Provide the (X, Y) coordinate of the cell's center where the given text is located.  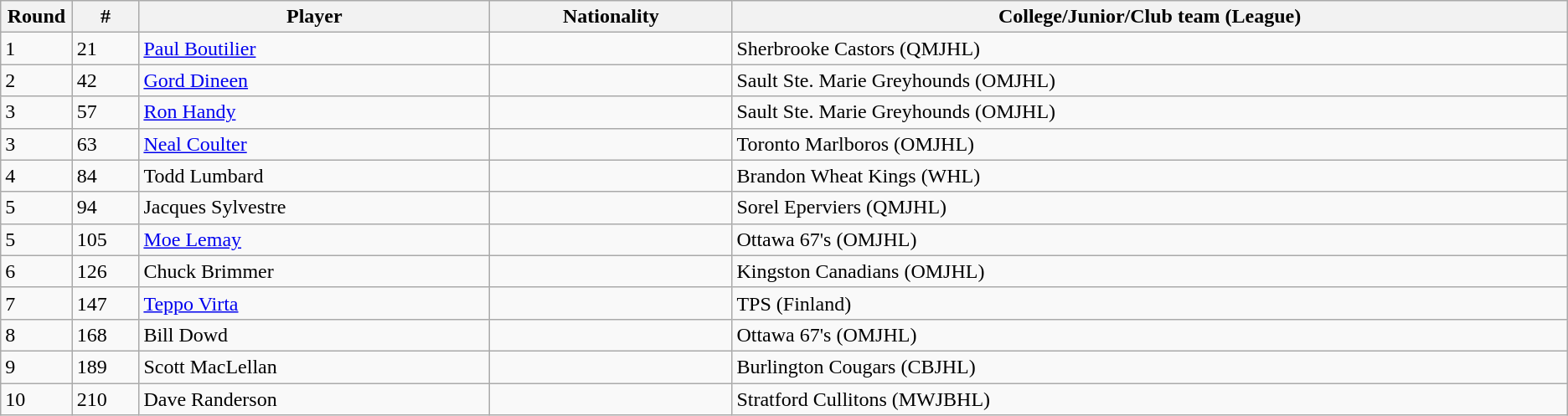
7 (37, 303)
Teppo Virta (315, 303)
84 (106, 176)
Dave Randerson (315, 399)
189 (106, 367)
College/Junior/Club team (League) (1149, 17)
Todd Lumbard (315, 176)
147 (106, 303)
Bill Dowd (315, 335)
Burlington Cougars (CBJHL) (1149, 367)
Stratford Cullitons (MWJBHL) (1149, 399)
Sherbrooke Castors (QMJHL) (1149, 49)
8 (37, 335)
Gord Dineen (315, 80)
Paul Boutilier (315, 49)
6 (37, 271)
9 (37, 367)
42 (106, 80)
Sorel Eperviers (QMJHL) (1149, 208)
Brandon Wheat Kings (WHL) (1149, 176)
2 (37, 80)
# (106, 17)
Nationality (611, 17)
126 (106, 271)
Kingston Canadians (OMJHL) (1149, 271)
Scott MacLellan (315, 367)
10 (37, 399)
94 (106, 208)
TPS (Finland) (1149, 303)
21 (106, 49)
Neal Coulter (315, 144)
Toronto Marlboros (OMJHL) (1149, 144)
105 (106, 239)
Round (37, 17)
Ron Handy (315, 112)
Player (315, 17)
168 (106, 335)
Chuck Brimmer (315, 271)
210 (106, 399)
57 (106, 112)
Moe Lemay (315, 239)
4 (37, 176)
63 (106, 144)
Jacques Sylvestre (315, 208)
1 (37, 49)
